Return [x, y] of the center of cell containing provided text 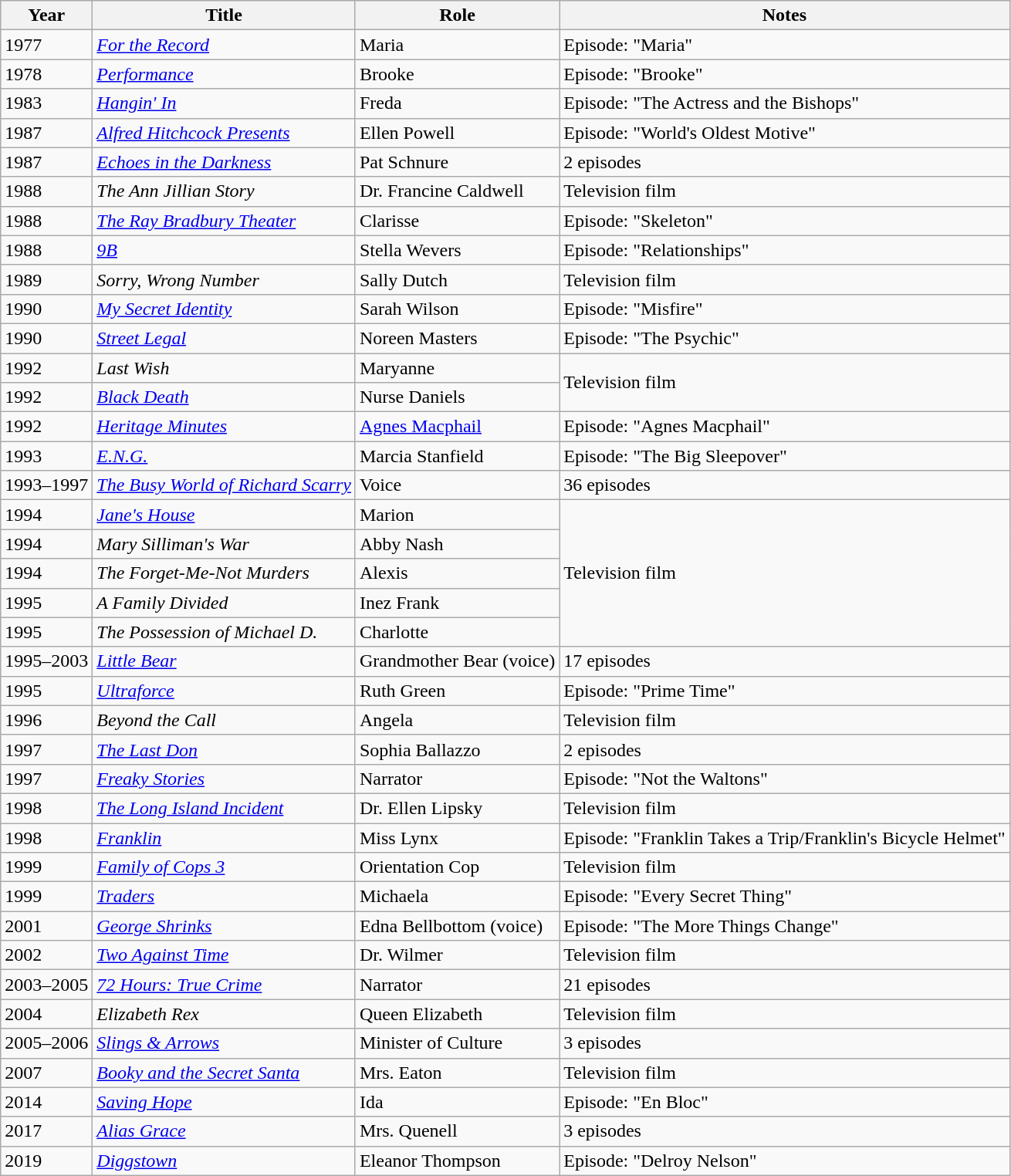
2019 [46, 1161]
Heritage Minutes [224, 427]
Sarah Wilson [457, 309]
Agnes Macphail [457, 427]
Elizabeth Rex [224, 1014]
Family of Cops 3 [224, 867]
Alexis [457, 573]
Dr. Ellen Lipsky [457, 808]
2001 [46, 926]
Role [457, 15]
Episode: "Brooke" [784, 74]
A Family Divided [224, 603]
Freda [457, 103]
Abby Nash [457, 544]
Episode: "The Psychic" [784, 338]
Episode: "En Bloc" [784, 1102]
Episode: "Relationships" [784, 250]
Angela [457, 720]
Title [224, 15]
2004 [46, 1014]
2014 [46, 1102]
2017 [46, 1131]
Mrs. Quenell [457, 1131]
Dr. Wilmer [457, 955]
The Last Don [224, 749]
Alfred Hitchcock Presents [224, 133]
Little Bear [224, 661]
17 episodes [784, 661]
Ruth Green [457, 691]
Notes [784, 15]
Diggstown [224, 1161]
Marcia Stanfield [457, 456]
Ida [457, 1102]
Episode: "Maria" [784, 45]
Two Against Time [224, 955]
Maria [457, 45]
1993–1997 [46, 485]
9B [224, 250]
Sally Dutch [457, 279]
Sophia Ballazzo [457, 749]
Miss Lynx [457, 837]
Edna Bellbottom (voice) [457, 926]
Franklin [224, 837]
1995–2003 [46, 661]
Queen Elizabeth [457, 1014]
Minister of Culture [457, 1043]
Episode: "Misfire" [784, 309]
Dr. Francine Caldwell [457, 191]
Eleanor Thompson [457, 1161]
Ultraforce [224, 691]
Street Legal [224, 338]
72 Hours: True Crime [224, 985]
The Forget-Me-Not Murders [224, 573]
2002 [46, 955]
Michaela [457, 897]
1993 [46, 456]
Episode: "Prime Time" [784, 691]
Episode: "The More Things Change" [784, 926]
Year [46, 15]
Nurse Daniels [457, 397]
Black Death [224, 397]
For the Record [224, 45]
21 episodes [784, 985]
Freaky Stories [224, 779]
Pat Schnure [457, 162]
Alias Grace [224, 1131]
36 episodes [784, 485]
2003–2005 [46, 985]
Mrs. Eaton [457, 1073]
Episode: "Every Secret Thing" [784, 897]
Last Wish [224, 368]
The Busy World of Richard Scarry [224, 485]
George Shrinks [224, 926]
2007 [46, 1073]
1989 [46, 279]
My Secret Identity [224, 309]
Episode: "Agnes Macphail" [784, 427]
Mary Silliman's War [224, 544]
Grandmother Bear (voice) [457, 661]
Echoes in the Darkness [224, 162]
Inez Frank [457, 603]
Ellen Powell [457, 133]
Clarisse [457, 221]
Maryanne [457, 368]
Voice [457, 485]
Booky and the Secret Santa [224, 1073]
Noreen Masters [457, 338]
Episode: "The Big Sleepover" [784, 456]
Episode: "World's Oldest Motive" [784, 133]
Jane's House [224, 515]
1977 [46, 45]
The Possession of Michael D. [224, 632]
Sorry, Wrong Number [224, 279]
Episode: "The Actress and the Bishops" [784, 103]
Traders [224, 897]
2005–2006 [46, 1043]
1983 [46, 103]
The Ann Jillian Story [224, 191]
Beyond the Call [224, 720]
Marion [457, 515]
E.N.G. [224, 456]
Episode: "Delroy Nelson" [784, 1161]
Episode: "Franklin Takes a Trip/Franklin's Bicycle Helmet" [784, 837]
Episode: "Not the Waltons" [784, 779]
Brooke [457, 74]
1978 [46, 74]
Stella Wevers [457, 250]
Slings & Arrows [224, 1043]
Orientation Cop [457, 867]
The Ray Bradbury Theater [224, 221]
The Long Island Incident [224, 808]
Episode: "Skeleton" [784, 221]
Hangin' In [224, 103]
1996 [46, 720]
Charlotte [457, 632]
Saving Hope [224, 1102]
Performance [224, 74]
